Capture the cell that displays the provided text and extract its (x, y) central coordinate. 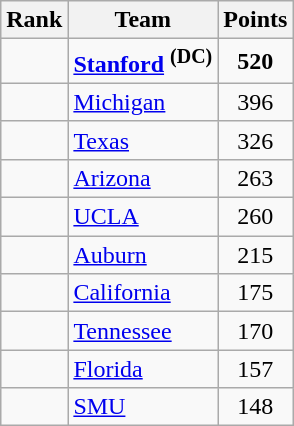
215 (256, 255)
Arizona (143, 178)
Michigan (143, 102)
Rank (34, 20)
Points (256, 20)
Stanford (DC) (143, 62)
260 (256, 217)
263 (256, 178)
Tennessee (143, 331)
170 (256, 331)
148 (256, 407)
SMU (143, 407)
Auburn (143, 255)
396 (256, 102)
326 (256, 140)
157 (256, 369)
175 (256, 293)
UCLA (143, 217)
Team (143, 20)
Florida (143, 369)
520 (256, 62)
California (143, 293)
Texas (143, 140)
